Output the (X, Y) coordinate of the center of the cell containing the given text.  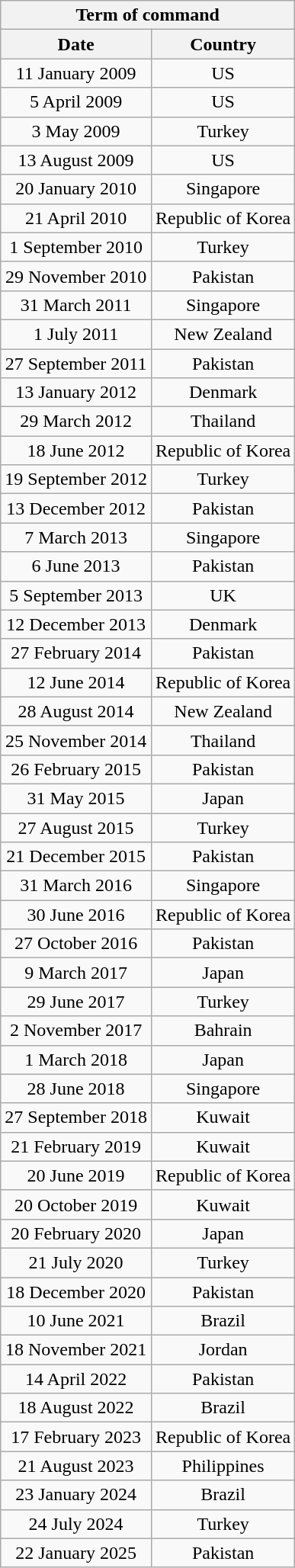
9 March 2017 (76, 973)
18 November 2021 (76, 1350)
Country (223, 44)
Philippines (223, 1466)
UK (223, 595)
27 August 2015 (76, 827)
29 March 2012 (76, 422)
1 March 2018 (76, 1060)
18 August 2022 (76, 1408)
27 September 2011 (76, 364)
21 April 2010 (76, 218)
1 July 2011 (76, 334)
28 August 2014 (76, 711)
17 February 2023 (76, 1437)
20 June 2019 (76, 1175)
21 February 2019 (76, 1146)
25 November 2014 (76, 740)
20 October 2019 (76, 1204)
27 October 2016 (76, 944)
27 September 2018 (76, 1117)
20 January 2010 (76, 189)
10 June 2021 (76, 1321)
Bahrain (223, 1031)
28 June 2018 (76, 1089)
18 June 2012 (76, 451)
2 November 2017 (76, 1031)
27 February 2014 (76, 653)
29 November 2010 (76, 276)
11 January 2009 (76, 73)
3 May 2009 (76, 131)
22 January 2025 (76, 1553)
12 June 2014 (76, 682)
21 August 2023 (76, 1466)
12 December 2013 (76, 624)
30 June 2016 (76, 915)
6 June 2013 (76, 566)
14 April 2022 (76, 1379)
24 July 2024 (76, 1524)
5 September 2013 (76, 595)
13 August 2009 (76, 160)
1 September 2010 (76, 247)
21 December 2015 (76, 857)
13 December 2012 (76, 508)
26 February 2015 (76, 769)
18 December 2020 (76, 1292)
31 March 2016 (76, 886)
23 January 2024 (76, 1495)
20 February 2020 (76, 1233)
31 March 2011 (76, 305)
21 July 2020 (76, 1262)
31 May 2015 (76, 798)
7 March 2013 (76, 537)
Jordan (223, 1350)
19 September 2012 (76, 479)
29 June 2017 (76, 1002)
Date (76, 44)
13 January 2012 (76, 393)
5 April 2009 (76, 102)
Term of command (148, 15)
